Capture the cell that displays the provided text and extract its [x, y] central coordinate. 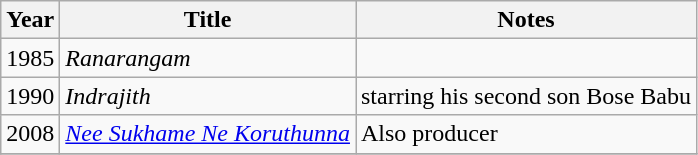
Year [30, 20]
Nee Sukhame Ne Koruthunna [208, 134]
2008 [30, 134]
Title [208, 20]
1985 [30, 58]
Indrajith [208, 96]
Ranarangam [208, 58]
1990 [30, 96]
Also producer [526, 134]
Notes [526, 20]
starring his second son Bose Babu [526, 96]
